Provide the (X, Y) coordinate of the cell's center where the given text is located.  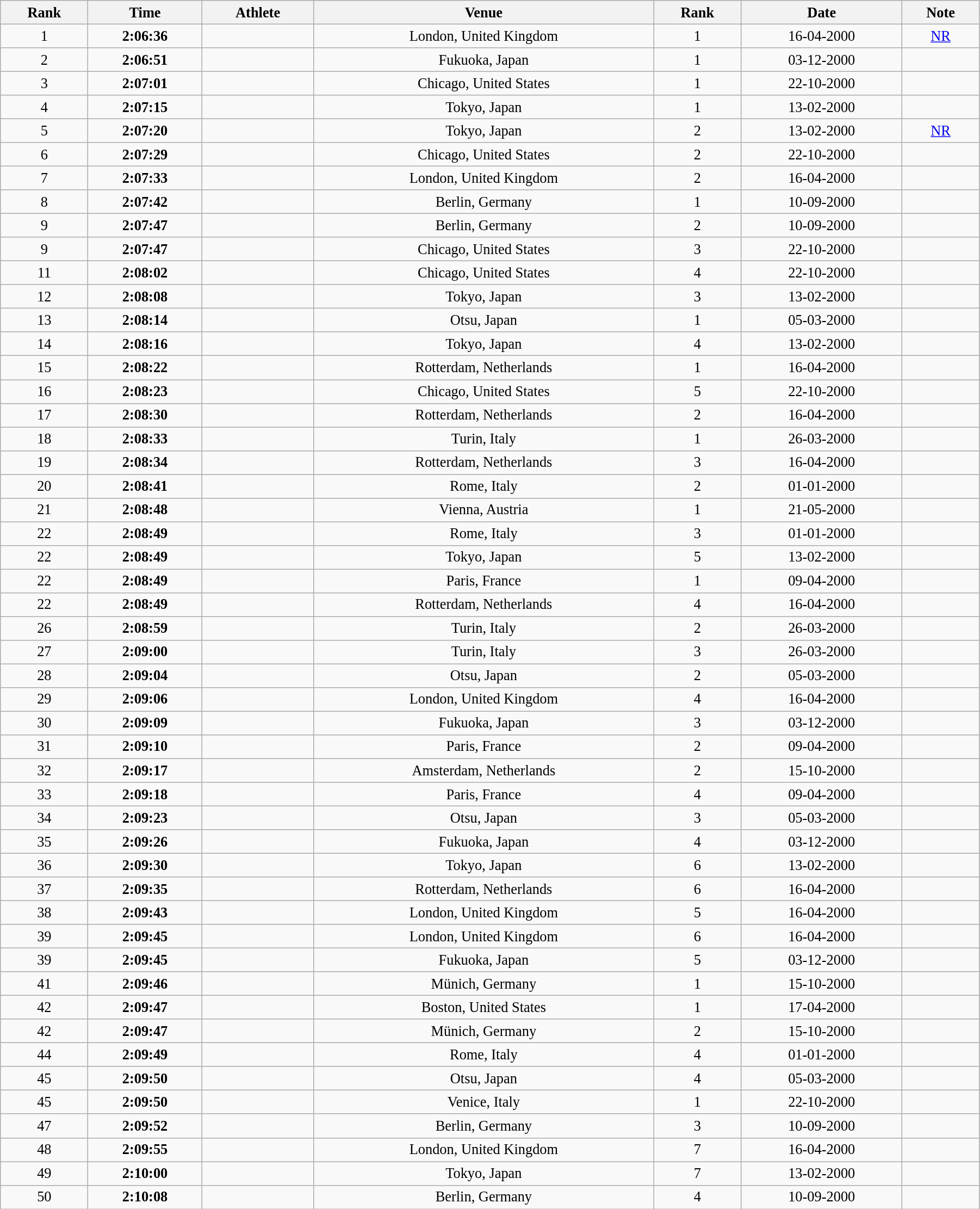
19 (45, 462)
Athlete (258, 12)
2:08:02 (145, 273)
2:08:23 (145, 391)
16 (45, 391)
31 (45, 747)
2:08:33 (145, 439)
2:07:42 (145, 202)
36 (45, 865)
2:08:59 (145, 628)
48 (45, 1150)
2:09:10 (145, 747)
8 (45, 202)
50 (45, 1197)
20 (45, 486)
37 (45, 889)
2:09:46 (145, 984)
2:08:30 (145, 415)
30 (45, 723)
2:09:55 (145, 1150)
26 (45, 628)
21-05-2000 (822, 510)
34 (45, 818)
12 (45, 297)
14 (45, 344)
2:07:20 (145, 131)
2:10:00 (145, 1173)
Boston, United States (484, 1007)
2:08:22 (145, 368)
2:08:16 (145, 344)
44 (45, 1054)
35 (45, 841)
Venice, Italy (484, 1102)
2:10:08 (145, 1197)
49 (45, 1173)
2:06:51 (145, 59)
2:09:49 (145, 1054)
2:08:08 (145, 297)
2:06:36 (145, 36)
2:09:52 (145, 1126)
2:09:00 (145, 652)
29 (45, 699)
Amsterdam, Netherlands (484, 770)
Vienna, Austria (484, 510)
Note (941, 12)
2:08:14 (145, 320)
2:09:09 (145, 723)
17-04-2000 (822, 1007)
2:09:26 (145, 841)
2:07:33 (145, 178)
41 (45, 984)
2:07:29 (145, 155)
2:09:17 (145, 770)
2:07:15 (145, 107)
2:09:23 (145, 818)
2:09:04 (145, 676)
Date (822, 12)
28 (45, 676)
32 (45, 770)
38 (45, 912)
27 (45, 652)
Time (145, 12)
17 (45, 415)
2:09:35 (145, 889)
2:08:48 (145, 510)
2:09:43 (145, 912)
11 (45, 273)
2:09:30 (145, 865)
2:08:41 (145, 486)
2:09:18 (145, 794)
Venue (484, 12)
2:09:06 (145, 699)
18 (45, 439)
13 (45, 320)
15 (45, 368)
2:07:01 (145, 83)
47 (45, 1126)
21 (45, 510)
2:08:34 (145, 462)
33 (45, 794)
